Locate the cell with the specified text and output its [x, y] center coordinate. 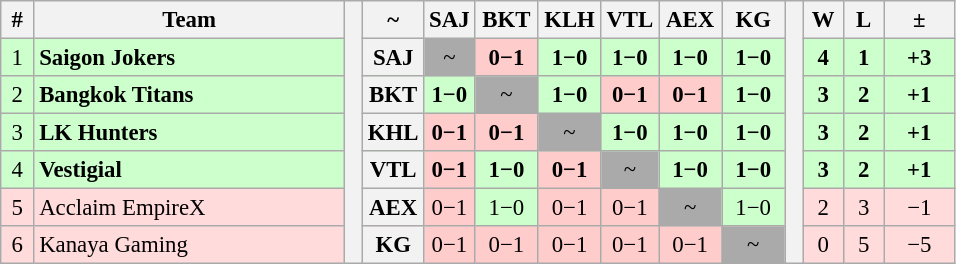
6 [18, 245]
# [18, 20]
LK Hunters [190, 133]
Saigon Jokers [190, 58]
+3 [920, 58]
L [864, 20]
KHL [394, 133]
Team [190, 20]
−1 [920, 208]
± [920, 20]
Acclaim EmpireX [190, 208]
Kanaya Gaming [190, 245]
Bangkok Titans [190, 95]
W [824, 20]
Vestigial [190, 170]
KLH [570, 20]
0 [824, 245]
−5 [920, 245]
